For the text-containing cell, return its midpoint in [x, y] coordinate format. 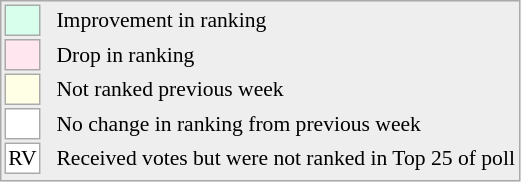
No change in ranking from previous week [286, 124]
Drop in ranking [286, 55]
Received votes but were not ranked in Top 25 of poll [286, 158]
Improvement in ranking [286, 20]
Not ranked previous week [286, 90]
RV [22, 158]
